For the text-containing cell, return its midpoint in (X, Y) coordinate format. 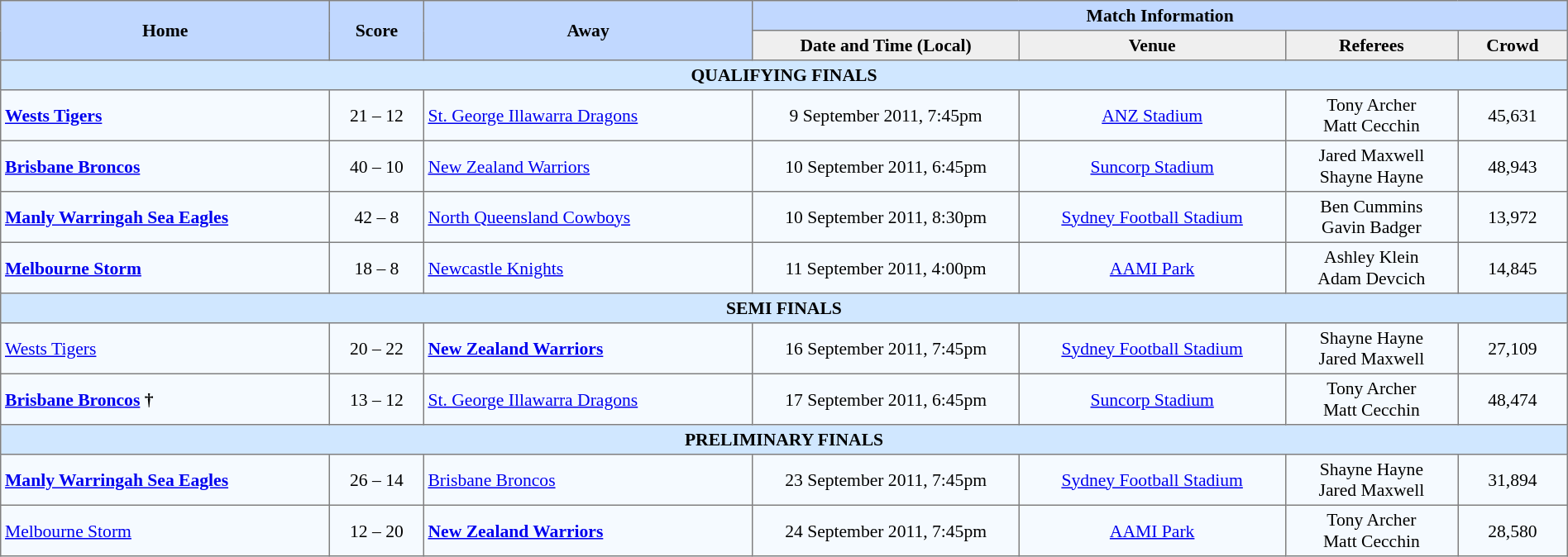
10 September 2011, 6:45pm (886, 166)
QUALIFYING FINALS (784, 75)
17 September 2011, 6:45pm (886, 399)
PRELIMINARY FINALS (784, 440)
Brisbane Broncos † (165, 399)
18 – 8 (377, 268)
13,972 (1513, 217)
45,631 (1513, 116)
20 – 22 (377, 349)
11 September 2011, 4:00pm (886, 268)
Venue (1152, 45)
10 September 2011, 8:30pm (886, 217)
16 September 2011, 7:45pm (886, 349)
Home (165, 31)
24 September 2011, 7:45pm (886, 531)
31,894 (1513, 480)
Referees (1371, 45)
21 – 12 (377, 116)
26 – 14 (377, 480)
Away (588, 31)
Score (377, 31)
9 September 2011, 7:45pm (886, 116)
ANZ Stadium (1152, 116)
Newcastle Knights (588, 268)
13 – 12 (377, 399)
14,845 (1513, 268)
Match Information (1159, 16)
42 – 8 (377, 217)
Crowd (1513, 45)
48,943 (1513, 166)
Ashley KleinAdam Devcich (1371, 268)
Jared MaxwellShayne Hayne (1371, 166)
40 – 10 (377, 166)
North Queensland Cowboys (588, 217)
23 September 2011, 7:45pm (886, 480)
Ben CumminsGavin Badger (1371, 217)
28,580 (1513, 531)
SEMI FINALS (784, 308)
12 – 20 (377, 531)
27,109 (1513, 349)
Date and Time (Local) (886, 45)
48,474 (1513, 399)
